Scan for the cell matching the given text and deliver its [X, Y] coordinate at center. 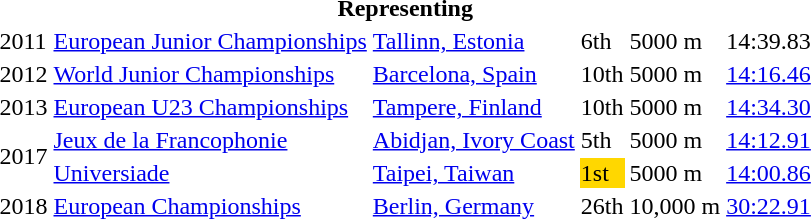
World Junior Championships [210, 74]
Abidjan, Ivory Coast [474, 140]
Jeux de la Francophonie [210, 140]
European Junior Championships [210, 41]
1st [602, 173]
European U23 Championships [210, 107]
6th [602, 41]
5th [602, 140]
Tallinn, Estonia [474, 41]
Tampere, Finland [474, 107]
Universiade [210, 173]
Taipei, Taiwan [474, 173]
Barcelona, Spain [474, 74]
